Identify which cell holds the provided text, then report its [x, y] central coordinate. 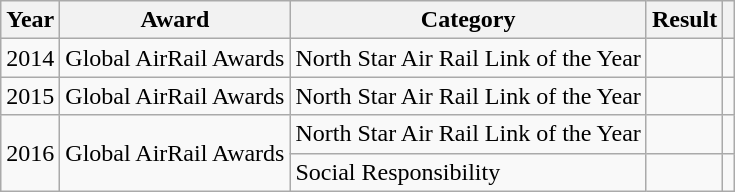
Category [468, 20]
2015 [30, 96]
Result [684, 20]
Year [30, 20]
2016 [30, 153]
Award [175, 20]
2014 [30, 58]
Social Responsibility [468, 172]
